Find where the given text appears and provide that cell's center as [X, Y] coordinate. 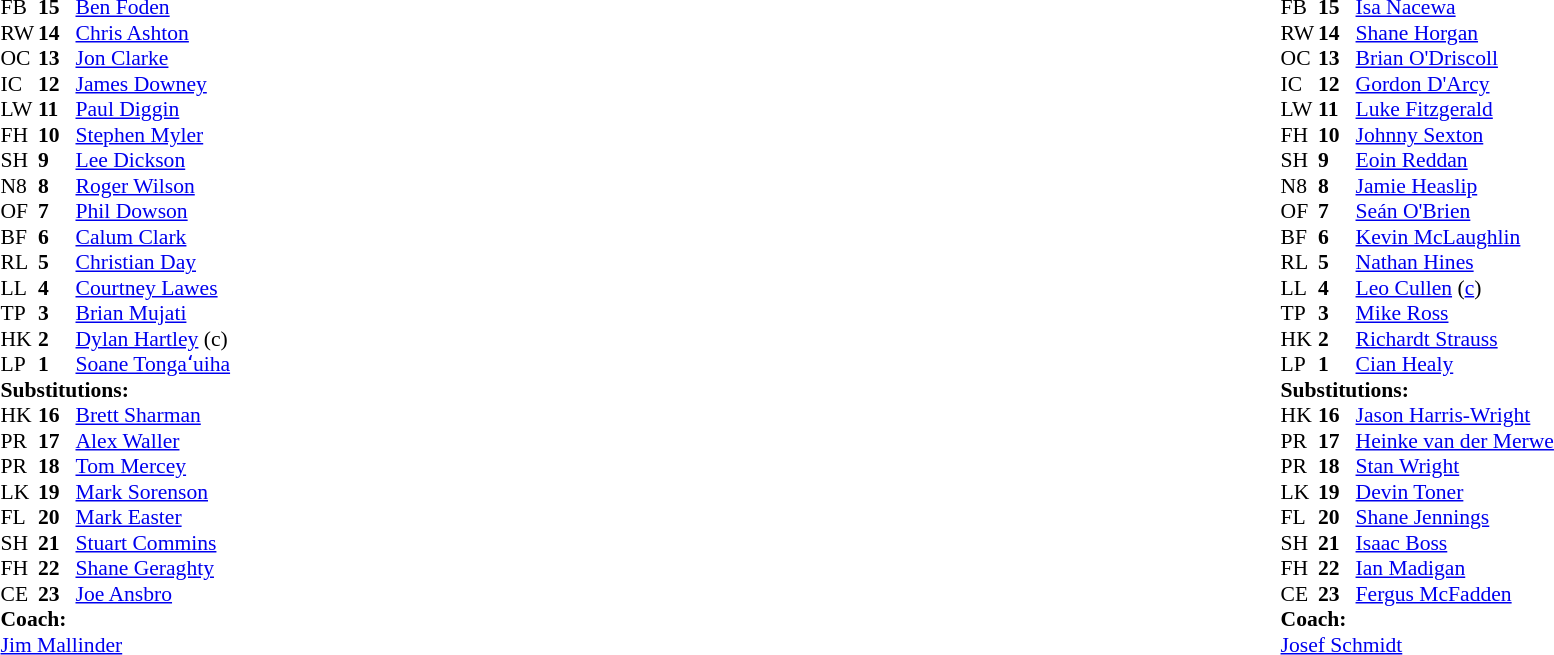
Kevin McLaughlin [1455, 237]
Courtney Lawes [154, 288]
Eoin Reddan [1455, 161]
Stan Wright [1455, 467]
Shane Horgan [1455, 33]
Johnny Sexton [1455, 135]
Luke Fitzgerald [1455, 109]
Christian Day [154, 263]
Mark Sorenson [154, 492]
Brian Mujati [154, 313]
Tom Mercey [154, 467]
Stuart Commins [154, 543]
Joe Ansbro [154, 594]
Devin Toner [1455, 492]
Leo Cullen (c) [1455, 288]
Heinke van der Merwe [1455, 441]
Shane Geraghty [154, 569]
Phil Dowson [154, 211]
Alex Waller [154, 441]
Cian Healy [1455, 365]
Dylan Hartley (c) [154, 339]
Gordon D'Arcy [1455, 84]
Stephen Myler [154, 135]
Calum Clark [154, 237]
Richardt Strauss [1455, 339]
Fergus McFadden [1455, 594]
Jason Harris-Wright [1455, 415]
Seán O'Brien [1455, 211]
Brian O'Driscoll [1455, 59]
Shane Jennings [1455, 517]
Mark Easter [154, 517]
Brett Sharman [154, 415]
Soane Tongaʻuiha [154, 365]
Jamie Heaslip [1455, 186]
Mike Ross [1455, 313]
Isaac Boss [1455, 543]
Paul Diggin [154, 109]
Chris Ashton [154, 33]
Jon Clarke [154, 59]
Roger Wilson [154, 186]
Ian Madigan [1455, 569]
Nathan Hines [1455, 263]
Lee Dickson [154, 161]
James Downey [154, 84]
